Output the (x, y) coordinate of the center of the cell containing the given text.  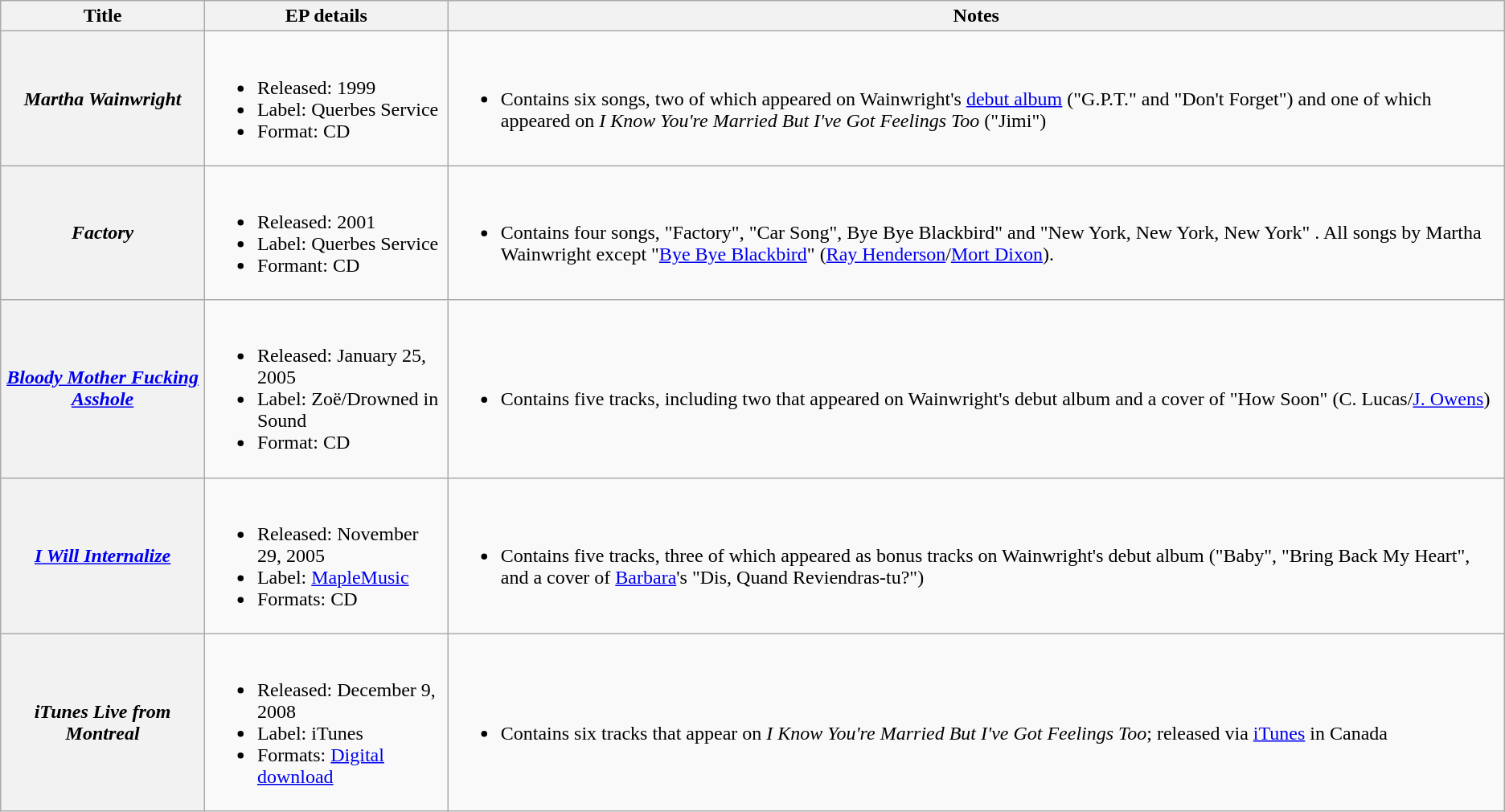
Released: 2001Label: Querbes ServiceFormant: CD (326, 233)
Bloody Mother Fucking Asshole (103, 389)
Contains five tracks, including two that appeared on Wainwright's debut album and a cover of "How Soon" (C. Lucas/J. Owens) (976, 389)
Notes (976, 16)
Released: November 29, 2005Label: MapleMusicFormats: CD (326, 556)
Martha Wainwright (103, 98)
Contains six tracks that appear on I Know You're Married But I've Got Feelings Too; released via iTunes in Canada (976, 722)
EP details (326, 16)
Title (103, 16)
Factory (103, 233)
Released: January 25, 2005Label: Zoë/Drowned in SoundFormat: CD (326, 389)
Released: 1999Label: Querbes ServiceFormat: CD (326, 98)
Released: December 9, 2008Label: iTunesFormats: Digital download (326, 722)
I Will Internalize (103, 556)
iTunes Live from Montreal (103, 722)
